Capture the cell that displays the provided text and extract its [x, y] central coordinate. 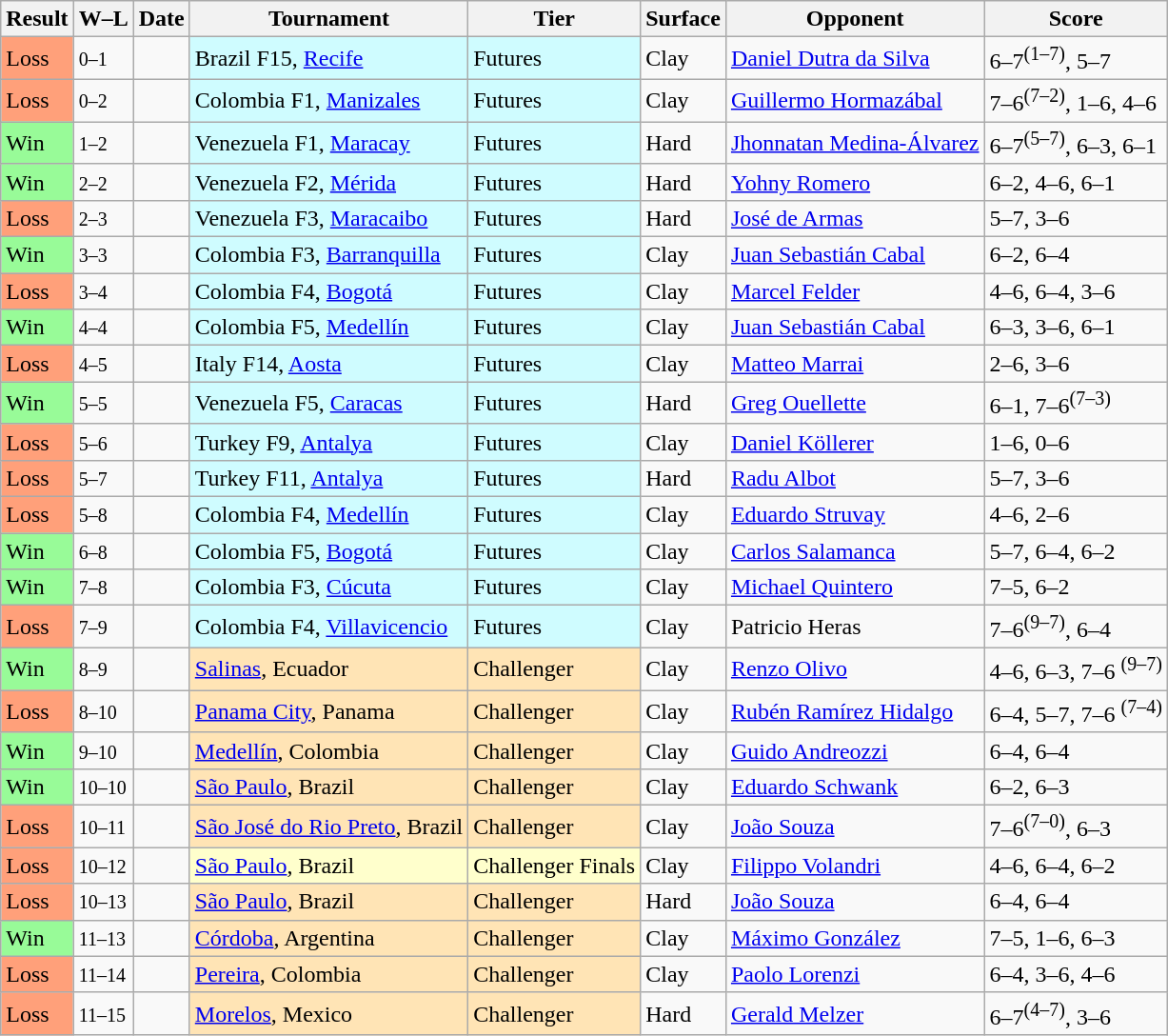
Jhonnatan Medina-Álvarez [855, 143]
Pereira, Colombia [328, 974]
2–3 [103, 219]
Tier [554, 19]
Colombia F3, Barranquilla [328, 255]
Turkey F9, Antalya [328, 442]
Paolo Lorenzi [855, 974]
4–5 [103, 364]
Rubén Ramírez Hidalgo [855, 712]
Colombia F4, Villavicencio [328, 627]
7–5, 6–2 [1076, 588]
8–10 [103, 712]
11–14 [103, 974]
5–6 [103, 442]
Date [162, 19]
4–6, 6–3, 7–6 (9–7) [1076, 668]
7–6(9–7), 6–4 [1076, 627]
Colombia F3, Cúcuta [328, 588]
6–1, 7–6(7–3) [1076, 404]
Challenger Finals [554, 866]
Eduardo Schwank [855, 787]
3–4 [103, 291]
Brazil F15, Recife [328, 59]
Filippo Volandri [855, 866]
7–6(7–2), 1–6, 4–6 [1076, 101]
Colombia F1, Manizales [328, 101]
Italy F14, Aosta [328, 364]
Gerald Melzer [855, 1013]
Yohny Romero [855, 182]
Renzo Olivo [855, 668]
Colombia F5, Medellín [328, 328]
Medellín, Colombia [328, 750]
10–12 [103, 866]
10–13 [103, 902]
5–7 [103, 478]
Venezuela F5, Caracas [328, 404]
Michael Quintero [855, 588]
Greg Ouellette [855, 404]
6–2, 6–4 [1076, 255]
Venezuela F2, Mérida [328, 182]
4–6, 2–6 [1076, 515]
Eduardo Struvay [855, 515]
Venezuela F3, Maracaibo [328, 219]
Patricio Heras [855, 627]
José de Armas [855, 219]
Colombia F4, Medellín [328, 515]
5–5 [103, 404]
6–7(5–7), 6–3, 6–1 [1076, 143]
2–6, 3–6 [1076, 364]
Colombia F4, Bogotá [328, 291]
Colombia F5, Bogotá [328, 551]
Daniel Dutra da Silva [855, 59]
Marcel Felder [855, 291]
10–11 [103, 827]
Score [1076, 19]
7–6(7–0), 6–3 [1076, 827]
Daniel Köllerer [855, 442]
10–10 [103, 787]
São José do Rio Preto, Brazil [328, 827]
Turkey F11, Antalya [328, 478]
4–4 [103, 328]
1–6, 0–6 [1076, 442]
4–6, 6–4, 3–6 [1076, 291]
6–4, 5–7, 7–6 (7–4) [1076, 712]
Surface [683, 19]
Result [37, 19]
Radu Albot [855, 478]
Guido Andreozzi [855, 750]
6–4, 3–6, 4–6 [1076, 974]
11–15 [103, 1013]
Guillermo Hormazábal [855, 101]
6–3, 3–6, 6–1 [1076, 328]
Venezuela F1, Maracay [328, 143]
9–10 [103, 750]
4–6, 6–4, 6–2 [1076, 866]
6–7(1–7), 5–7 [1076, 59]
8–9 [103, 668]
3–3 [103, 255]
Salinas, Ecuador [328, 668]
Máximo González [855, 938]
11–13 [103, 938]
Córdoba, Argentina [328, 938]
W–L [103, 19]
Opponent [855, 19]
0–2 [103, 101]
7–5, 1–6, 6–3 [1076, 938]
6–7(4–7), 3–6 [1076, 1013]
7–9 [103, 627]
Tournament [328, 19]
1–2 [103, 143]
5–7, 6–4, 6–2 [1076, 551]
Carlos Salamanca [855, 551]
6–2, 6–3 [1076, 787]
7–8 [103, 588]
Matteo Marrai [855, 364]
Panama City, Panama [328, 712]
6–8 [103, 551]
Morelos, Mexico [328, 1013]
0–1 [103, 59]
6–2, 4–6, 6–1 [1076, 182]
5–8 [103, 515]
2–2 [103, 182]
